Provide the [x, y] coordinate of the cell's center where the given text is located.  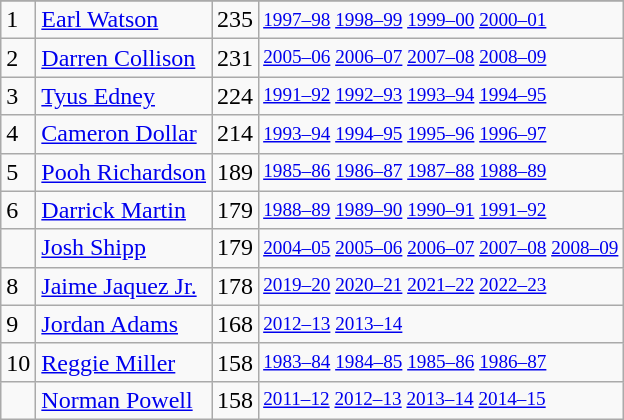
Josh Shipp [124, 248]
1991–92 1992–93 1993–94 1994–95 [441, 96]
178 [236, 286]
Darren Collison [124, 58]
168 [236, 324]
1988–89 1989–90 1990–91 1991–92 [441, 210]
224 [236, 96]
2012–13 2013–14 [441, 324]
2004–05 2005–06 2006–07 2007–08 2008–09 [441, 248]
Earl Watson [124, 20]
Darrick Martin [124, 210]
2019–20 2020–21 2021–22 2022–23 [441, 286]
1 [18, 20]
Pooh Richardson [124, 172]
189 [236, 172]
4 [18, 134]
Jaime Jaquez Jr. [124, 286]
3 [18, 96]
1985–86 1986–87 1987–88 1988–89 [441, 172]
5 [18, 172]
Jordan Adams [124, 324]
10 [18, 362]
235 [236, 20]
Norman Powell [124, 400]
Cameron Dollar [124, 134]
2011–12 2012–13 2013–14 2014–15 [441, 400]
Reggie Miller [124, 362]
1983–84 1984–85 1985–86 1986–87 [441, 362]
231 [236, 58]
6 [18, 210]
214 [236, 134]
8 [18, 286]
1997–98 1998–99 1999–00 2000–01 [441, 20]
2005–06 2006–07 2007–08 2008–09 [441, 58]
2 [18, 58]
Tyus Edney [124, 96]
9 [18, 324]
1993–94 1994–95 1995–96 1996–97 [441, 134]
